For the text-containing cell, return its midpoint in (x, y) coordinate format. 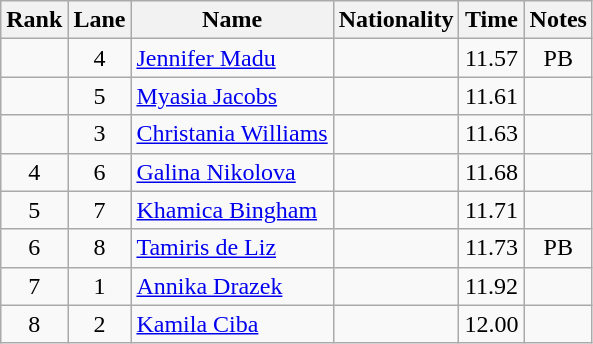
Myasia Jacobs (232, 96)
Nationality (396, 20)
Khamica Bingham (232, 210)
Notes (558, 20)
Tamiris de Liz (232, 248)
Kamila Ciba (232, 324)
Galina Nikolova (232, 172)
11.92 (492, 286)
1 (100, 286)
Rank (34, 20)
3 (100, 134)
Jennifer Madu (232, 58)
Time (492, 20)
Name (232, 20)
11.68 (492, 172)
11.71 (492, 210)
Christania Williams (232, 134)
Lane (100, 20)
12.00 (492, 324)
2 (100, 324)
Annika Drazek (232, 286)
11.63 (492, 134)
11.73 (492, 248)
11.57 (492, 58)
11.61 (492, 96)
